Locate the cell with the specified text and output its [x, y] center coordinate. 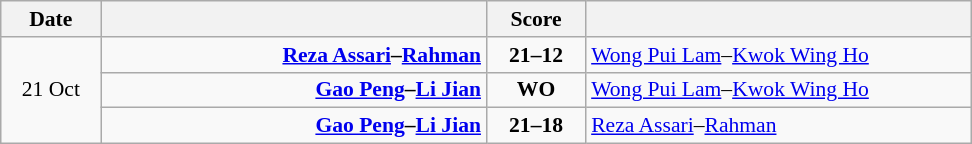
21–12 [536, 55]
Date [51, 19]
21 Oct [51, 90]
WO [536, 90]
21–18 [536, 126]
Score [536, 19]
